Locate the cell with the specified text and output its (X, Y) center coordinate. 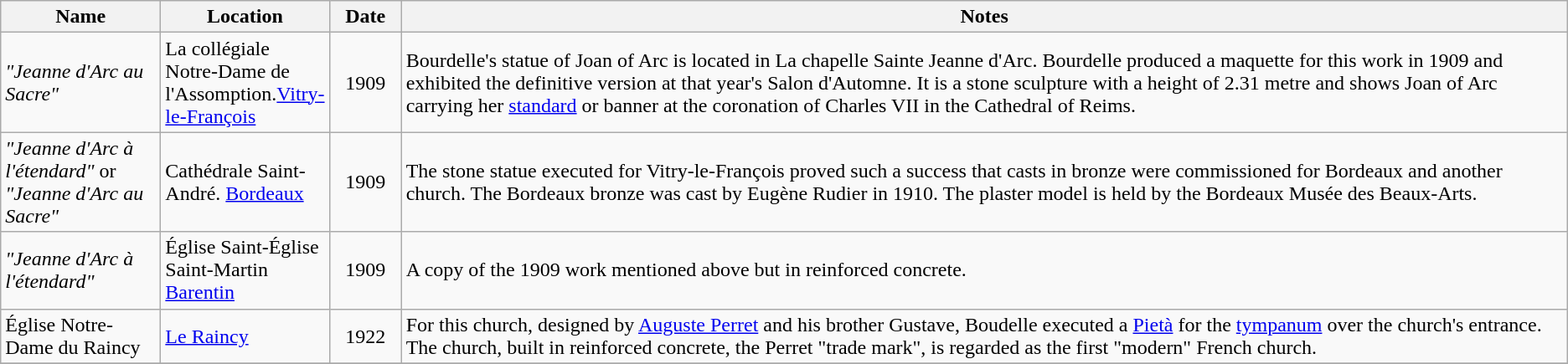
Église Notre-Dame du Raincy (80, 336)
Date (365, 17)
"Jeanne d'Arc à l'étendard" (80, 270)
1922 (365, 336)
Le Raincy (245, 336)
Location (245, 17)
"Jeanne d'Arc au Sacre" (80, 82)
A copy of the 1909 work mentioned above but in reinforced concrete. (984, 270)
"Jeanne d'Arc à l'étendard" or "Jeanne d'Arc au Sacre" (80, 182)
Cathédrale Saint-André. Bordeaux (245, 182)
La collégiale Notre-Dame de l'Assomption.Vitry-le-François (245, 82)
Église Saint-Église Saint-Martin Barentin (245, 270)
Notes (984, 17)
Name (80, 17)
